Return the (x, y) coordinate for the center point of the cell that contains the specified text.  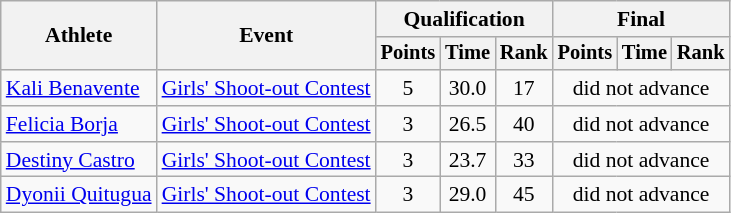
Athlete (79, 36)
23.7 (468, 160)
30.0 (468, 88)
Kali Benavente (79, 88)
Event (266, 36)
Dyonii Quitugua (79, 195)
26.5 (468, 124)
Qualification (464, 19)
5 (408, 88)
29.0 (468, 195)
Felicia Borja (79, 124)
33 (524, 160)
Destiny Castro (79, 160)
45 (524, 195)
40 (524, 124)
17 (524, 88)
Final (642, 19)
